Identify which cell holds the provided text, then report its (x, y) central coordinate. 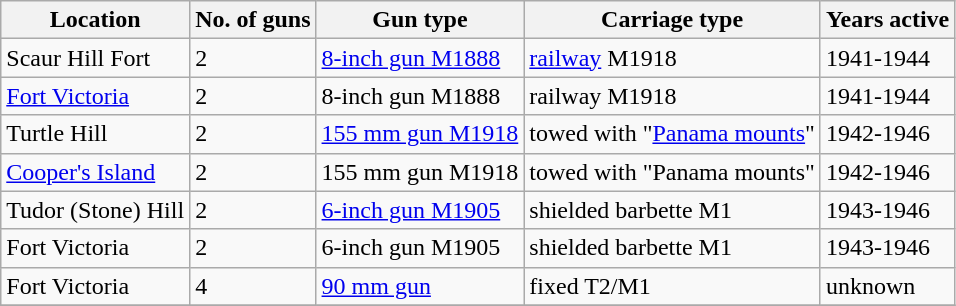
unknown (887, 286)
4 (253, 286)
Turtle Hill (96, 134)
90 mm gun (420, 286)
fixed T2/M1 (672, 286)
Cooper's Island (96, 172)
Scaur Hill Fort (96, 58)
Gun type (420, 20)
Location (96, 20)
Carriage type (672, 20)
No. of guns (253, 20)
Years active (887, 20)
Tudor (Stone) Hill (96, 210)
